Provide the (X, Y) coordinate of the cell's center where the given text is located.  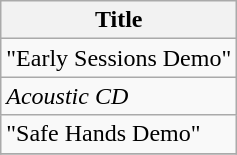
Acoustic CD (119, 96)
"Early Sessions Demo" (119, 58)
Title (119, 20)
"Safe Hands Demo" (119, 134)
